Extract the [X, Y] coordinate from the center of the cell holding the provided text.  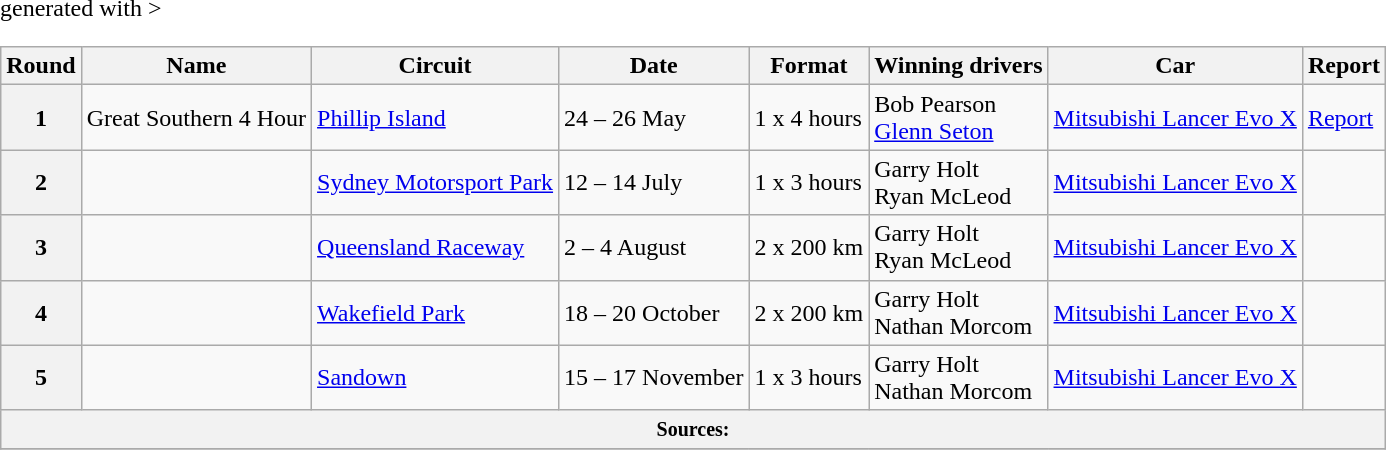
2 – 4 August [654, 248]
4 [41, 312]
5 [41, 378]
Winning drivers [958, 66]
Phillip Island [436, 118]
Sandown [436, 378]
Sources: [694, 429]
Date [654, 66]
1 x 4 hours [809, 118]
15 – 17 November [654, 378]
Format [809, 66]
2 [41, 182]
Car [1175, 66]
24 – 26 May [654, 118]
18 – 20 October [654, 312]
Queensland Raceway [436, 248]
Great Southern 4 Hour [196, 118]
3 [41, 248]
Sydney Motorsport Park [436, 182]
1 [41, 118]
Name [196, 66]
Round [41, 66]
Bob Pearson Glenn Seton [958, 118]
Wakefield Park [436, 312]
Circuit [436, 66]
12 – 14 July [654, 182]
